Extract the (X, Y) coordinate from the center of the cell holding the provided text.  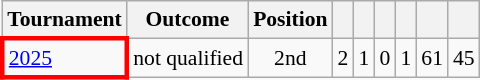
Position (290, 20)
2nd (290, 58)
Tournament (64, 20)
2 (344, 58)
0 (384, 58)
not qualified (188, 58)
2025 (64, 58)
Outcome (188, 20)
61 (432, 58)
45 (464, 58)
